Identify which cell holds the provided text, then report its [X, Y] central coordinate. 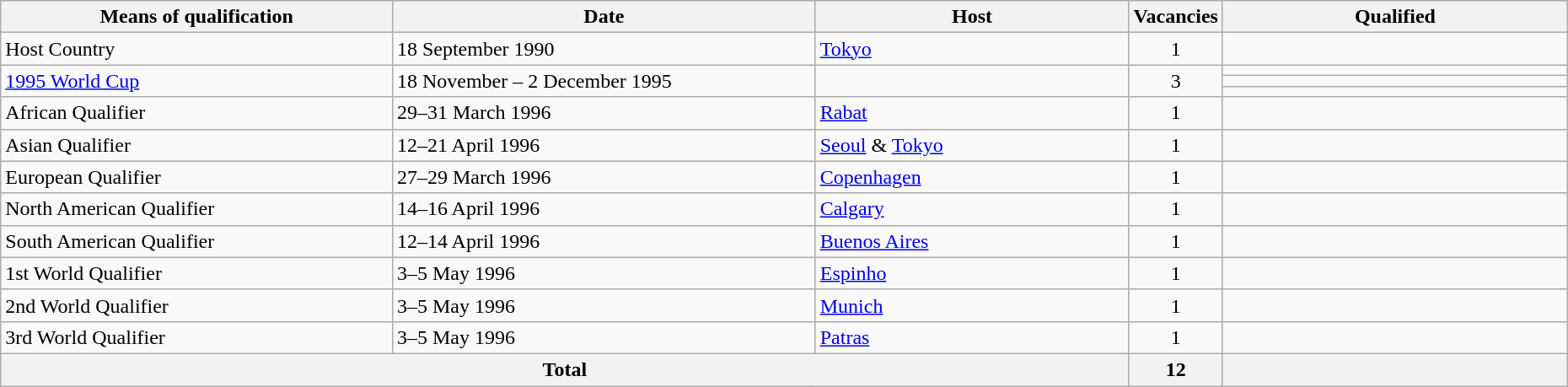
Copenhagen [972, 177]
Tokyo [972, 49]
Munich [972, 305]
12 [1176, 369]
North American Qualifier [197, 209]
18 September 1990 [604, 49]
Seoul & Tokyo [972, 145]
12–14 April 1996 [604, 241]
Calgary [972, 209]
Host Country [197, 49]
African Qualifier [197, 113]
1995 World Cup [197, 81]
29–31 March 1996 [604, 113]
Means of qualification [197, 17]
Espinho [972, 273]
Rabat [972, 113]
Date [604, 17]
3 [1176, 81]
Patras [972, 337]
Asian Qualifier [197, 145]
1st World Qualifier [197, 273]
18 November – 2 December 1995 [604, 81]
27–29 March 1996 [604, 177]
12–21 April 1996 [604, 145]
2nd World Qualifier [197, 305]
3rd World Qualifier [197, 337]
Host [972, 17]
South American Qualifier [197, 241]
14–16 April 1996 [604, 209]
European Qualifier [197, 177]
Qualified [1394, 17]
Buenos Aires [972, 241]
Vacancies [1176, 17]
Total [565, 369]
